Identify which cell holds the provided text, then report its (X, Y) central coordinate. 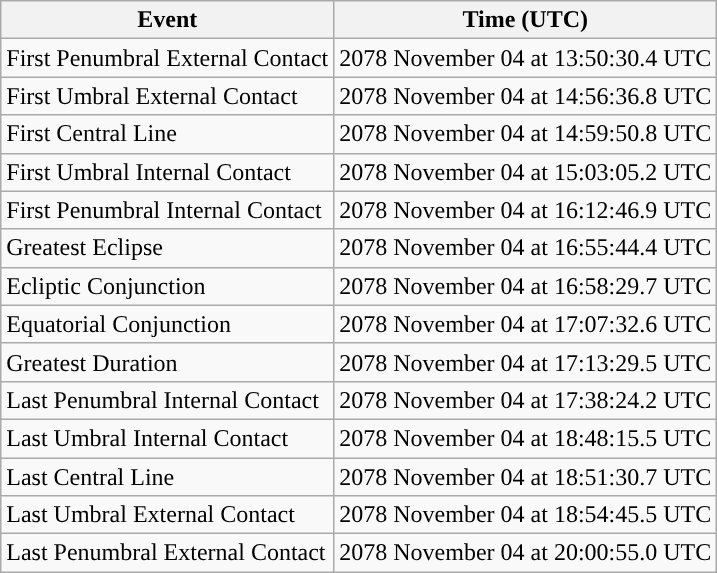
2078 November 04 at 16:12:46.9 UTC (526, 210)
Greatest Eclipse (168, 248)
2078 November 04 at 14:59:50.8 UTC (526, 134)
2078 November 04 at 18:48:15.5 UTC (526, 438)
2078 November 04 at 20:00:55.0 UTC (526, 553)
Last Penumbral Internal Contact (168, 400)
Equatorial Conjunction (168, 324)
Time (UTC) (526, 20)
Last Penumbral External Contact (168, 553)
Last Umbral Internal Contact (168, 438)
2078 November 04 at 18:54:45.5 UTC (526, 515)
2078 November 04 at 16:55:44.4 UTC (526, 248)
2078 November 04 at 15:03:05.2 UTC (526, 172)
2078 November 04 at 17:38:24.2 UTC (526, 400)
First Umbral External Contact (168, 96)
First Umbral Internal Contact (168, 172)
2078 November 04 at 14:56:36.8 UTC (526, 96)
2078 November 04 at 13:50:30.4 UTC (526, 58)
2078 November 04 at 17:07:32.6 UTC (526, 324)
First Penumbral Internal Contact (168, 210)
Event (168, 20)
Last Central Line (168, 477)
First Central Line (168, 134)
2078 November 04 at 16:58:29.7 UTC (526, 286)
First Penumbral External Contact (168, 58)
Greatest Duration (168, 362)
Ecliptic Conjunction (168, 286)
Last Umbral External Contact (168, 515)
2078 November 04 at 17:13:29.5 UTC (526, 362)
2078 November 04 at 18:51:30.7 UTC (526, 477)
